Find where the given text appears and provide that cell's center as [X, Y] coordinate. 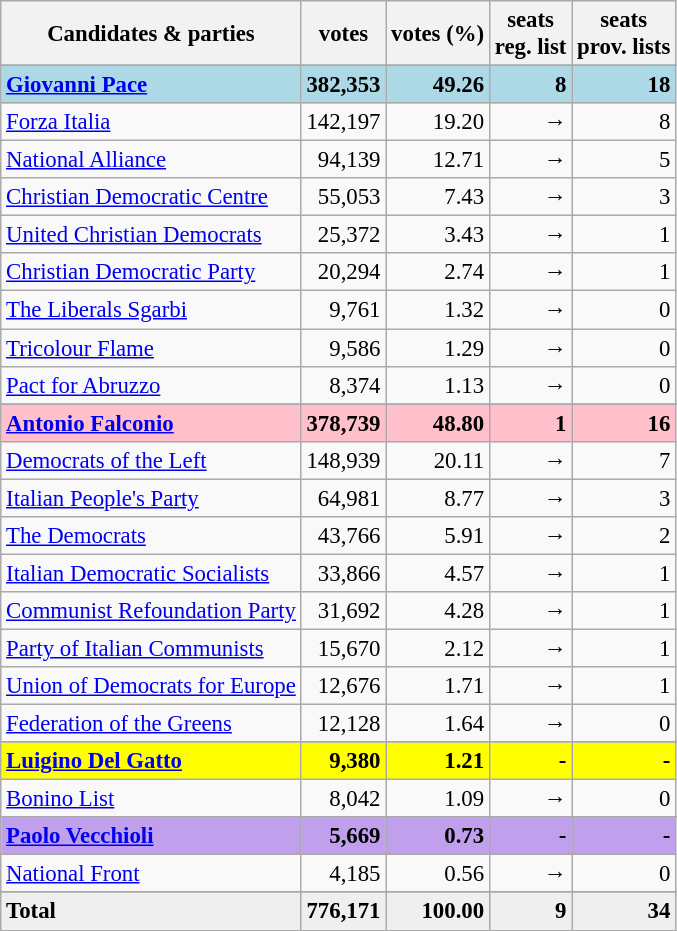
0.73 [438, 836]
9,586 [344, 348]
34 [624, 912]
1.71 [438, 686]
3.43 [438, 235]
7.43 [438, 197]
The Democrats [151, 536]
7 [624, 460]
20.11 [438, 460]
64,981 [344, 498]
4.57 [438, 573]
0.56 [438, 874]
seatsprov. lists [624, 34]
4.28 [438, 611]
Giovanni Pace [151, 85]
8.77 [438, 498]
Luigino Del Gatto [151, 761]
1.21 [438, 761]
18 [624, 85]
1.13 [438, 385]
Italian Democratic Socialists [151, 573]
12,128 [344, 724]
12,676 [344, 686]
1.09 [438, 799]
5.91 [438, 536]
2.12 [438, 648]
15,670 [344, 648]
seatsreg. list [530, 34]
49.26 [438, 85]
9,761 [344, 310]
20,294 [344, 273]
19.20 [438, 122]
National Alliance [151, 160]
Pact for Abruzzo [151, 385]
48.80 [438, 423]
16 [624, 423]
Christian Democratic Party [151, 273]
55,053 [344, 197]
United Christian Democrats [151, 235]
12.71 [438, 160]
Party of Italian Communists [151, 648]
378,739 [344, 423]
2.74 [438, 273]
votes (%) [438, 34]
142,197 [344, 122]
8,374 [344, 385]
1.32 [438, 310]
Total [151, 912]
National Front [151, 874]
The Liberals Sgarbi [151, 310]
776,171 [344, 912]
9,380 [344, 761]
382,353 [344, 85]
25,372 [344, 235]
Christian Democratic Centre [151, 197]
Union of Democrats for Europe [151, 686]
43,766 [344, 536]
votes [344, 34]
Antonio Falconio [151, 423]
5,669 [344, 836]
1.64 [438, 724]
2 [624, 536]
1.29 [438, 348]
9 [530, 912]
Tricolour Flame [151, 348]
31,692 [344, 611]
8,042 [344, 799]
100.00 [438, 912]
Candidates & parties [151, 34]
Federation of the Greens [151, 724]
4,185 [344, 874]
33,866 [344, 573]
5 [624, 160]
148,939 [344, 460]
Italian People's Party [151, 498]
94,139 [344, 160]
Democrats of the Left [151, 460]
Forza Italia [151, 122]
Bonino List [151, 799]
Communist Refoundation Party [151, 611]
Paolo Vecchioli [151, 836]
